Pinpoint the cell where the given text exists, returning its (x, y) midpoint coordinate. 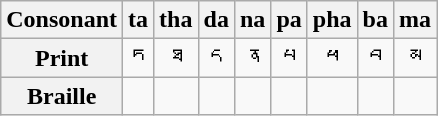
མ (414, 58)
ta (138, 20)
པ (289, 58)
da (216, 20)
na (252, 20)
ma (414, 20)
ད (216, 58)
ཏ (138, 58)
tha (176, 20)
Print (62, 58)
ཕ (332, 58)
ན (252, 58)
ཐ (176, 58)
ba (375, 20)
pha (332, 20)
བ (375, 58)
Consonant (62, 20)
Braille (62, 96)
pa (289, 20)
